Pinpoint the cell where the given text exists, returning its [x, y] midpoint coordinate. 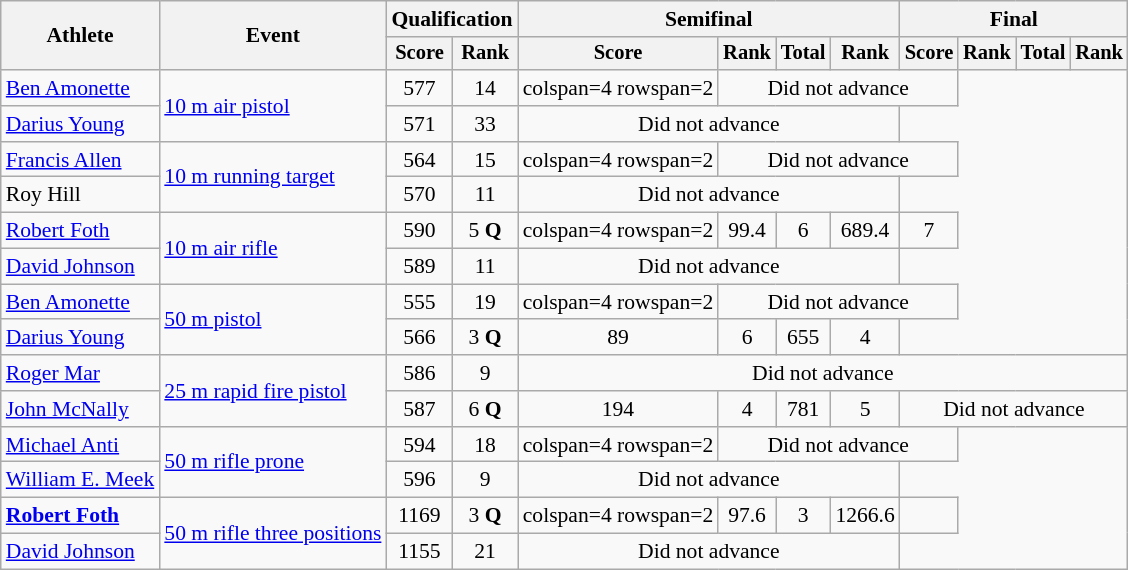
Semifinal [709, 19]
14 [484, 88]
655 [804, 338]
19 [484, 302]
564 [419, 160]
589 [419, 267]
689.4 [864, 231]
50 m rifle three positions [272, 534]
5 Q [484, 231]
1266.6 [864, 516]
594 [419, 445]
William E. Meek [80, 480]
50 m rifle prone [272, 462]
10 m air pistol [272, 106]
99.4 [747, 231]
Michael Anti [80, 445]
10 m air rifle [272, 248]
Final [1014, 19]
7 [929, 231]
3 [804, 516]
Athlete [80, 36]
25 m rapid fire pistol [272, 390]
18 [484, 445]
Qualification [452, 19]
566 [419, 338]
Roy Hill [80, 195]
6 Q [484, 409]
781 [804, 409]
570 [419, 195]
590 [419, 231]
Francis Allen [80, 160]
587 [419, 409]
1169 [419, 516]
89 [618, 338]
John McNally [80, 409]
21 [484, 552]
577 [419, 88]
5 [864, 409]
15 [484, 160]
10 m running target [272, 178]
194 [618, 409]
555 [419, 302]
571 [419, 124]
Roger Mar [80, 373]
586 [419, 373]
50 m pistol [272, 320]
97.6 [747, 516]
1155 [419, 552]
596 [419, 480]
Event [272, 36]
33 [484, 124]
